Find where the given text appears and provide that cell's center as [x, y] coordinate. 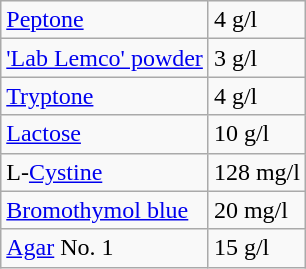
15 g/l [256, 248]
Agar No. 1 [105, 248]
10 g/l [256, 134]
20 mg/l [256, 210]
L-Cystine [105, 172]
Lactose [105, 134]
'Lab Lemco' powder [105, 58]
Peptone [105, 20]
Tryptone [105, 96]
128 mg/l [256, 172]
Bromothymol blue [105, 210]
3 g/l [256, 58]
